Search for the cell housing the specified text and yield its [X, Y] center coordinate. 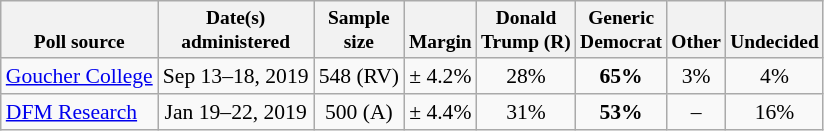
53% [620, 112]
Goucher College [80, 76]
16% [775, 112]
Sep 13–18, 2019 [236, 76]
GenericDemocrat [620, 30]
Other [696, 30]
4% [775, 76]
± 4.4% [440, 112]
± 4.2% [440, 76]
DFM Research [80, 112]
548 (RV) [360, 76]
500 (A) [360, 112]
Date(s)administered [236, 30]
31% [526, 112]
Samplesize [360, 30]
Undecided [775, 30]
28% [526, 76]
Margin [440, 30]
3% [696, 76]
DonaldTrump (R) [526, 30]
– [696, 112]
Jan 19–22, 2019 [236, 112]
65% [620, 76]
Poll source [80, 30]
